Extract the [X, Y] coordinate from the center of the cell holding the provided text.  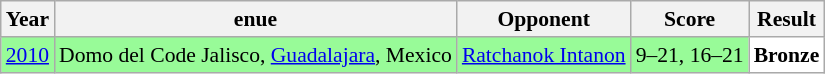
Domo del Code Jalisco, Guadalajara, Mexico [256, 55]
enue [256, 19]
9–21, 16–21 [690, 55]
Bronze [787, 55]
2010 [28, 55]
Opponent [544, 19]
Ratchanok Intanon [544, 55]
Score [690, 19]
Result [787, 19]
Year [28, 19]
